Determine the (X, Y) coordinate at the center of the cell enclosing the given text.  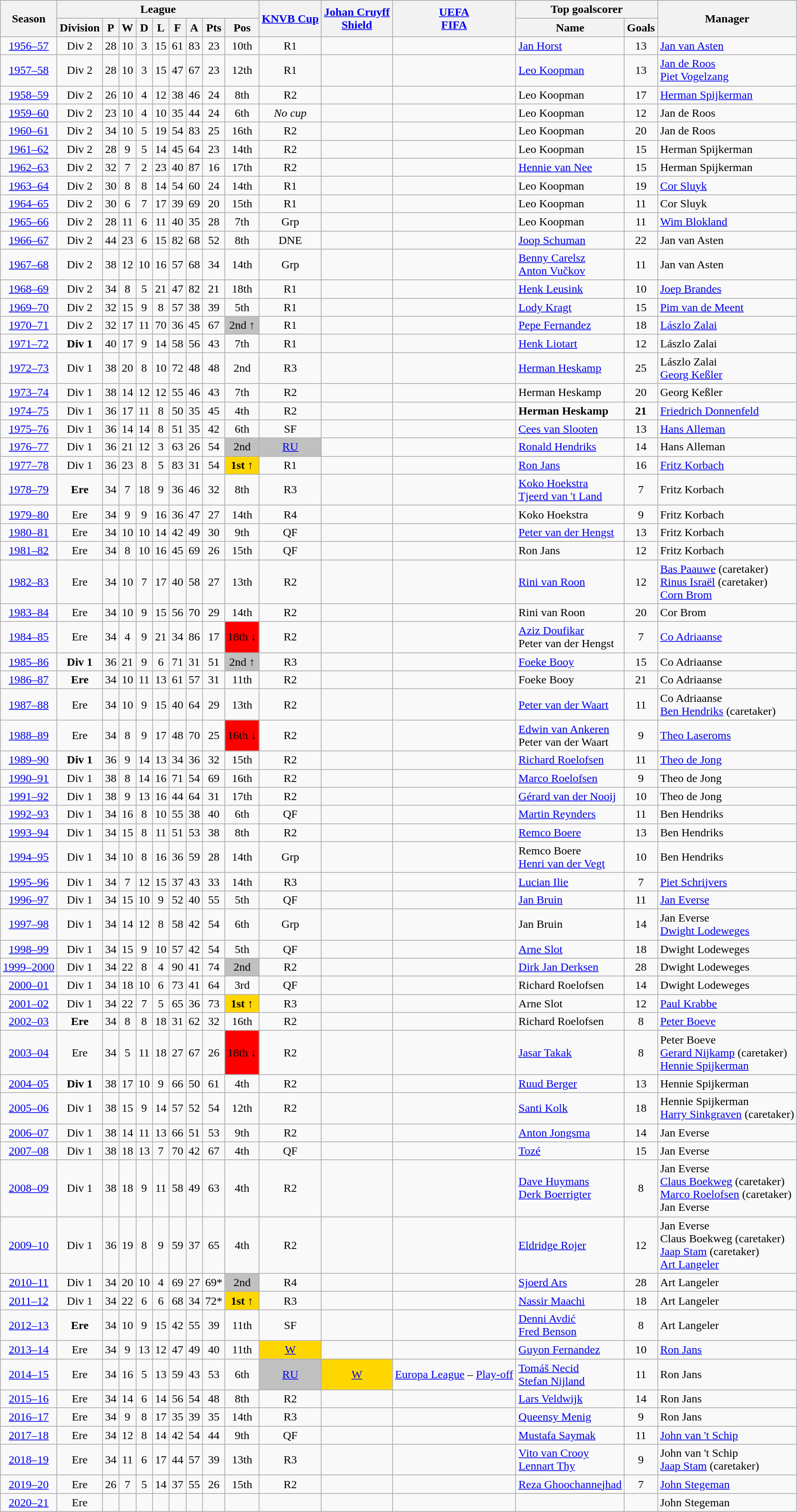
League (158, 10)
Denni Avdić Fred Benson (570, 1325)
2011–12 (29, 1300)
Jan Everse Dwight Lodeweges (727, 924)
Dirk Jan Derksen (570, 967)
Henk Leusink (570, 289)
John van 't Schip Jaap Stam (caretaker) (727, 1460)
1992–93 (29, 814)
1984–85 (29, 638)
1994–95 (29, 857)
Joop Schuman (570, 240)
2012–13 (29, 1325)
2008–09 (29, 1188)
Koko Hoekstra Tjeerd van 't Land (570, 490)
1977–78 (29, 465)
Benny Carelsz Anton Vučkov (570, 265)
UEFAFIFA (454, 19)
Hennie van Nee (570, 167)
2016–17 (29, 1417)
Wim Blokland (727, 222)
2020–21 (29, 1502)
Eldridge Rojer (570, 1245)
1975–76 (29, 429)
1995–96 (29, 882)
1959–60 (29, 113)
Jan Horst (570, 46)
1957–58 (29, 71)
No cup (290, 113)
1968–69 (29, 289)
2005–06 (29, 1108)
1963–64 (29, 185)
Jan Everse Claus Boekweg (caretaker) Jaap Stam (caretaker) Art Langeler (727, 1245)
Remco Boere Henri van der Vegt (570, 857)
1988–89 (29, 736)
John van 't Schip (727, 1435)
Johan CruyffShield (357, 19)
2019–20 (29, 1484)
1969–70 (29, 307)
1999–2000 (29, 967)
2013–14 (29, 1350)
Goals (641, 28)
Georg Keßler (727, 393)
Henk Liotart (570, 344)
Lody Kragt (570, 307)
1983–84 (29, 613)
Koko Hoekstra (570, 514)
1956–57 (29, 46)
18th (242, 289)
2003–04 (29, 1053)
F (177, 28)
2006–07 (29, 1133)
2015–16 (29, 1399)
Reza Ghoochannejhad (570, 1484)
62 (194, 1022)
1990–91 (29, 778)
1965–66 (29, 222)
Jan de Roos Piet Vogelzang (727, 71)
Guyon Fernandez (570, 1350)
2010–11 (29, 1282)
Aziz Doufikar Peter van der Hengst (570, 638)
Edwin van Ankeren Peter van der Waart (570, 736)
Sjoerd Ars (570, 1282)
1989–90 (29, 760)
1993–94 (29, 832)
1958–59 (29, 95)
Ronald Hendriks (570, 447)
Bas Paauwe (caretaker) Rinus Israël (caretaker) Corn Brom (727, 581)
1985–86 (29, 662)
2018–19 (29, 1460)
72 (177, 368)
1973–74 (29, 393)
1986–87 (29, 680)
Lars Veldwijk (570, 1399)
Marco Roelofsen (570, 778)
Pts (213, 28)
1982–83 (29, 581)
1997–98 (29, 924)
Paul Krabbe (727, 1004)
A (194, 28)
Dave Huymans Derk Boerrigter (570, 1188)
Friedrich Donnenfeld (727, 411)
1976–77 (29, 447)
1991–92 (29, 796)
72* (213, 1300)
Piet Schrijvers (727, 882)
69* (213, 1282)
60 (194, 185)
Division (80, 28)
1979–80 (29, 514)
2007–08 (29, 1151)
Theo Laseroms (727, 736)
1961–62 (29, 149)
Hennie Spijkerman (727, 1084)
33 (213, 882)
Hennie Spijkerman Harry Sinkgraven (caretaker) (727, 1108)
1970–71 (29, 325)
L (161, 28)
Lászlo Zalai Georg Keßler (727, 368)
1960–61 (29, 131)
1987–88 (29, 704)
Vito van Crooy Lennart Thy (570, 1460)
Pim van de Meent (727, 307)
1998–99 (29, 949)
1972–73 (29, 368)
Queensy Menig (570, 1417)
P (111, 28)
2017–18 (29, 1435)
Joep Brandes (727, 289)
Co Adriaanse Ben Hendriks (caretaker) (727, 704)
2000–01 (29, 985)
1962–63 (29, 167)
Anton Jongsma (570, 1133)
2002–03 (29, 1022)
74 (213, 967)
16th ↓ (242, 736)
Nassir Maachi (570, 1300)
10th (242, 46)
2014–15 (29, 1374)
Top goalscorer (587, 10)
Name (570, 28)
2001–02 (29, 1004)
Cor Brom (727, 613)
Peter van der Waart (570, 704)
Tozé (570, 1151)
Peter Boeve Gerard Nijkamp (caretaker) Hennie Spijkerman (727, 1053)
90 (177, 967)
Jasar Takak (570, 1053)
D (144, 28)
Santi Kolk (570, 1108)
1966–67 (29, 240)
Martin Reynders (570, 814)
1978–79 (29, 490)
Pos (242, 28)
1967–68 (29, 265)
1974–75 (29, 411)
Mustafa Saymak (570, 1435)
Gérard van der Nooij (570, 796)
2009–10 (29, 1245)
86 (194, 638)
Ruud Berger (570, 1084)
Pepe Fernandez (570, 325)
3rd (242, 985)
Remco Boere (570, 832)
Manager (727, 19)
Season (29, 19)
1964–65 (29, 203)
DNE (290, 240)
Europa League – Play-off (454, 1374)
87 (194, 167)
Peter Boeve (727, 1022)
1981–82 (29, 550)
2004–05 (29, 1084)
1980–81 (29, 532)
Tomáš Necid Stefan Nijland (570, 1374)
Cees van Slooten (570, 429)
1971–72 (29, 344)
2 (144, 167)
1996–97 (29, 900)
Peter van der Hengst (570, 532)
Jan Everse Claus Boekweg (caretaker) Marco Roelofsen (caretaker) Jan Everse (727, 1188)
Lucian Ilie (570, 882)
KNVB Cup (290, 19)
